Return [x, y] of the center of cell containing provided text 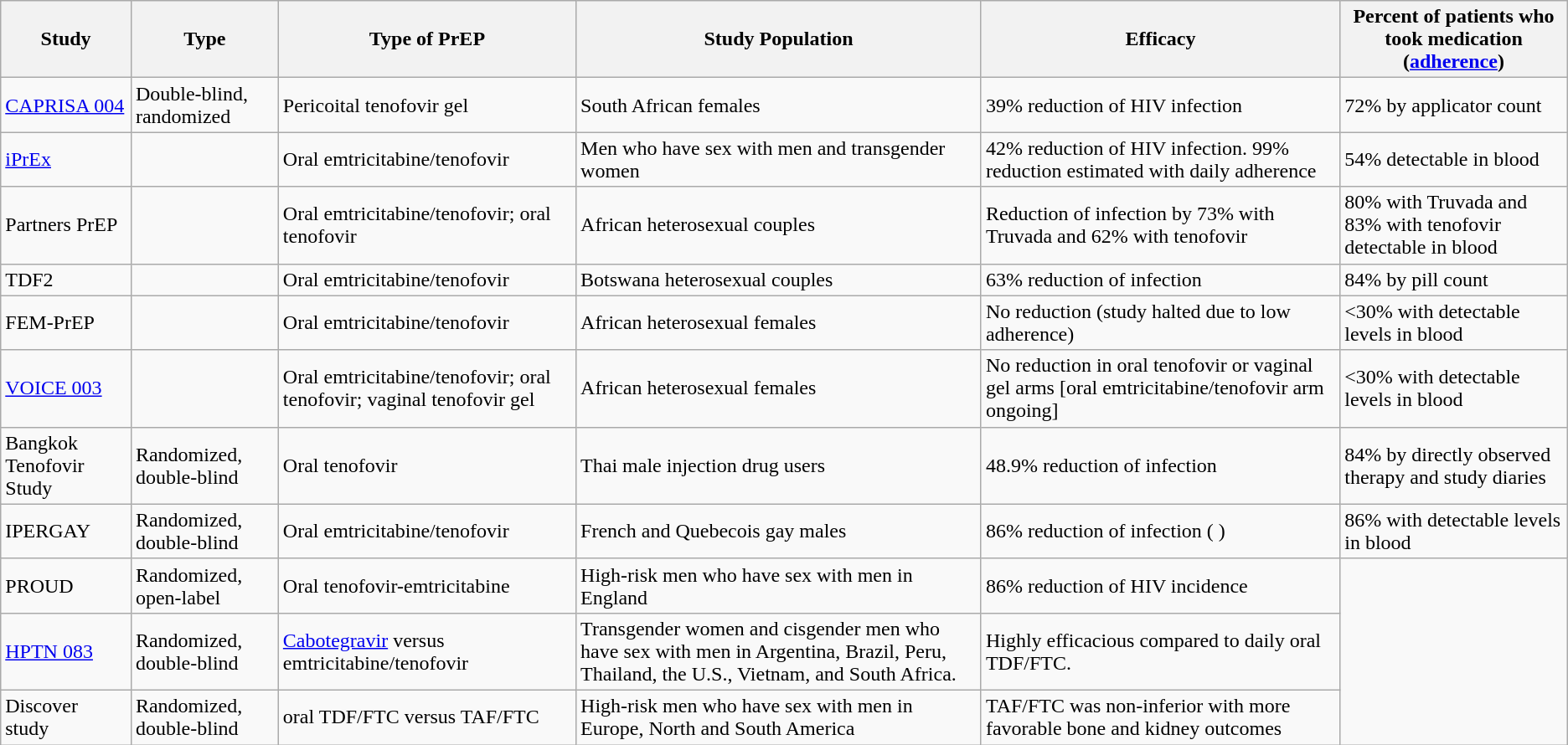
80% with Truvada and 83% with tenofovir detectable in blood [1454, 225]
Oral emtricitabine/tenofovir; oral tenofovir; vaginal tenofovir gel [427, 388]
Double-blind, randomized [204, 105]
Thai male injection drug users [779, 465]
Transgender women and cisgender men who have sex with men in Argentina, Brazil, Peru, Thailand, the U.S., Vietnam, and South Africa. [779, 651]
Type [204, 39]
Type of PrEP [427, 39]
PROUD [66, 586]
Oral emtricitabine/tenofovir; oral tenofovir [427, 225]
African heterosexual couples [779, 225]
Botswana heterosexual couples [779, 280]
No reduction (study halted due to low adherence) [1160, 323]
Highly efficacious compared to daily oral TDF/FTC. [1160, 651]
54% detectable in blood [1454, 159]
Bangkok Tenofovir Study [66, 465]
FEM-PrEP [66, 323]
42% reduction of HIV infection. 99% reduction estimated with daily adherence [1160, 159]
Randomized, open-label [204, 586]
48.9% reduction of infection [1160, 465]
Study [66, 39]
South African females [779, 105]
39% reduction of HIV infection [1160, 105]
IPERGAY [66, 531]
HPTN 083 [66, 651]
86% with detectable levels in blood [1454, 531]
Reduction of infection by 73% with Truvada and 62% with tenofovir [1160, 225]
French and Quebecois gay males [779, 531]
Oral tenofovir-emtricitabine [427, 586]
Study Population [779, 39]
Discover study [66, 717]
No reduction in oral tenofovir or vaginal gel arms [oral emtricitabine/tenofovir arm ongoing] [1160, 388]
86% reduction of infection ( ) [1160, 531]
Partners PrEP [66, 225]
High-risk men who have sex with men in England [779, 586]
Cabotegravir versus emtricitabine/tenofovir [427, 651]
iPrEx [66, 159]
Oral tenofovir [427, 465]
TAF/FTC was non-inferior with more favorable bone and kidney outcomes [1160, 717]
Men who have sex with men and transgender women [779, 159]
86% reduction of HIV incidence [1160, 586]
84% by pill count [1454, 280]
High-risk men who have sex with men in Europe, North and South America [779, 717]
CAPRISA 004 [66, 105]
TDF2 [66, 280]
Pericoital tenofovir gel [427, 105]
63% reduction of infection [1160, 280]
Percent of patients who took medication (adherence) [1454, 39]
Efficacy [1160, 39]
84% by directly observed therapy and study diaries [1454, 465]
oral TDF/FTC versus TAF/FTC [427, 717]
VOICE 003 [66, 388]
72% by applicator count [1454, 105]
